Identify which cell holds the provided text, then report its [X, Y] central coordinate. 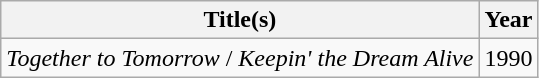
Year [508, 20]
Title(s) [240, 20]
Together to Tomorrow / Keepin' the Dream Alive [240, 58]
1990 [508, 58]
